Identify which cell holds the provided text, then report its [X, Y] central coordinate. 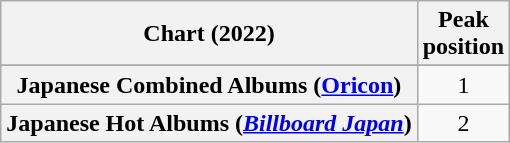
Chart (2022) [209, 34]
2 [463, 123]
1 [463, 85]
Japanese Combined Albums (Oricon) [209, 85]
Peakposition [463, 34]
Japanese Hot Albums (Billboard Japan) [209, 123]
